Determine the [X, Y] coordinate at the center of the cell enclosing the given text.  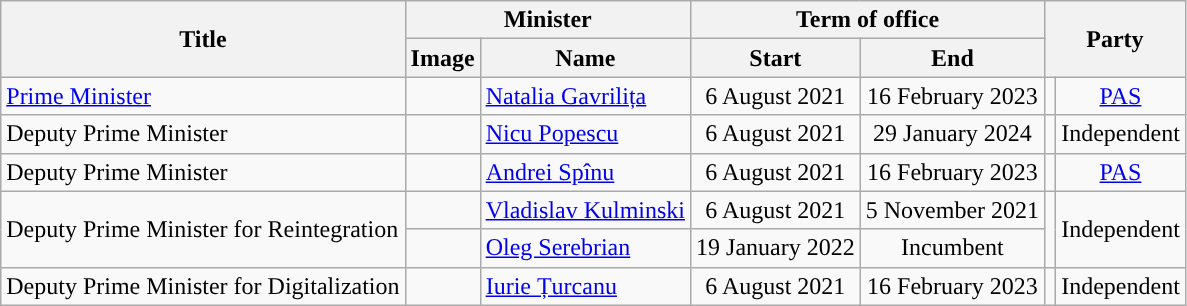
Andrei Spînu [585, 172]
Minister [548, 20]
Title [203, 39]
Vladislav Kulminski [585, 210]
Prime Minister [203, 96]
End [952, 58]
Oleg Serebrian [585, 248]
Deputy Prime Minister for Reintegration [203, 229]
Iurie Țurcanu [585, 286]
Term of office [868, 20]
Deputy Prime Minister for Digitalization [203, 286]
19 January 2022 [776, 248]
Start [776, 58]
Image [442, 58]
Incumbent [952, 248]
Name [585, 58]
Party [1116, 39]
Nicu Popescu [585, 134]
Natalia Gavrilița [585, 96]
5 November 2021 [952, 210]
29 January 2024 [952, 134]
